Scan for the cell matching the given text and deliver its [x, y] coordinate at center. 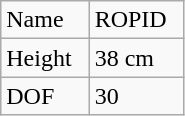
ROPID [136, 20]
30 [136, 96]
38 cm [136, 58]
Height [45, 58]
DOF [45, 96]
Name [45, 20]
